Extract the (X, Y) coordinate from the center of the cell holding the provided text.  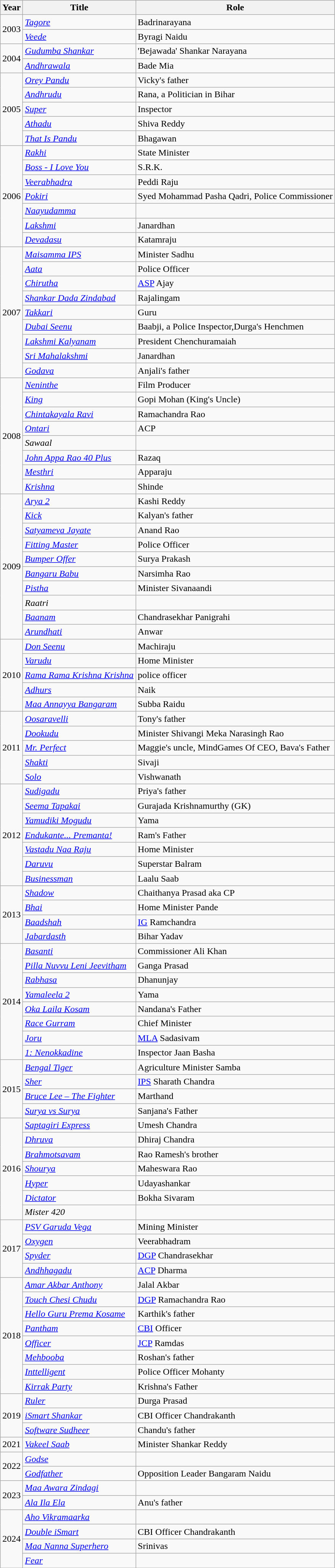
2014 (11, 1002)
Durga Prasad (235, 1401)
Jabardasth (79, 937)
Dhiraj Chandra (235, 1140)
King (79, 399)
Aata (79, 269)
Bruce Lee – The Fighter (79, 1096)
Dictator (79, 1198)
Peddi Raju (235, 182)
Veerabhadram (235, 1241)
Roshan's father (235, 1358)
Dubai Seenu (79, 327)
Chaithanya Prasad aka CP (235, 893)
Endukante... Premanta! (79, 835)
Maa Awara Zindagi (79, 1488)
Agriculture Minister Samba (235, 1067)
State Minister (235, 153)
2021 (11, 1444)
Bihar Yadav (235, 937)
Neninthe (79, 385)
Kirrak Party (79, 1386)
S.R.K. (235, 167)
Arundhati (79, 631)
Title (79, 8)
ACP (235, 429)
Lakshmi (79, 225)
Bade Mia (235, 66)
Minister Sadhu (235, 254)
Super (79, 109)
Vicky's father (235, 80)
Dhanunjay (235, 980)
Hyper (79, 1183)
Daruvu (79, 864)
Bumper Offer (79, 559)
Shadow (79, 893)
Mister 420 (79, 1212)
Ganga Prasad (235, 966)
Mehbooba (79, 1358)
Superstar Balram (235, 864)
Mesthri (79, 472)
Home Minister Pande (235, 908)
Byragi Naidu (235, 37)
Satyameva Jayate (79, 530)
ACP Dharma (235, 1270)
Razaq (235, 458)
Double iSmart (79, 1531)
MLA Sadasivam (235, 1038)
Touch Chesi Chudu (79, 1299)
Chintakayala Ravi (79, 414)
Athadu (79, 124)
Godava (79, 370)
iSmart Shankar (79, 1415)
Tagore (79, 22)
Udayashankar (235, 1183)
Yamudiki Mogudu (79, 820)
Ala Ila Ela (79, 1502)
Sivaji (235, 762)
Lakshmi Kalyanam (79, 341)
2022 (11, 1466)
Arya 2 (79, 501)
Umesh Chandra (235, 1125)
Maa Annayya Bangaram (79, 704)
Sri Mahalakshmi (79, 356)
Orey Pandu (79, 80)
Shakti (79, 762)
Chirutha (79, 283)
ASP Ajay (235, 283)
2011 (11, 748)
2003 (11, 29)
Baabji, a Police Inspector,Durga's Henchmen (235, 327)
Apparaju (235, 472)
Inspector Jaan Basha (235, 1052)
Syed Mohammad Pasha Qadri, Police Commissioner (235, 196)
Fear (79, 1560)
Tony's father (235, 719)
Veerabhadra (79, 182)
Rajalingam (235, 298)
Laalu Saab (235, 878)
Ontari (79, 429)
Srinivas (235, 1546)
Godfather (79, 1473)
Jalal Akbar (235, 1285)
Inttelligent (79, 1372)
'Bejawada' Shankar Narayana (235, 51)
2013 (11, 915)
Pilla Nuvvu Leni Jeevitham (79, 966)
Amar Akbar Anthony (79, 1285)
2012 (11, 835)
Sawaal (79, 443)
Anu's father (235, 1502)
Krishna (79, 487)
Minister Sivanaandi (235, 588)
Naik (235, 690)
Don Seenu (79, 646)
Pistha (79, 588)
Andhrudu (79, 95)
2015 (11, 1089)
Andhhagadu (79, 1270)
Naayudamma (79, 211)
Mining Minister (235, 1227)
Police Officer Mohanty (235, 1372)
Commissioner Ali Khan (235, 951)
Maisamma IPS (79, 254)
PSV Garuda Vega (79, 1227)
2010 (11, 675)
Narsimha Rao (235, 574)
Gurajada Krishnamurthy (GK) (235, 806)
Minister Shivangi Meka Narasingh Rao (235, 733)
Gopi Mohan (King's Uncle) (235, 399)
Brahmotsavam (79, 1154)
Oosaravelli (79, 719)
That Is Pandu (79, 138)
Opposition Leader Bangaram Naidu (235, 1473)
Pokiri (79, 196)
Basanti (79, 951)
Pantham (79, 1328)
2019 (11, 1415)
2023 (11, 1495)
Officer (79, 1343)
Ruler (79, 1401)
Anwar (235, 631)
Bokha Sivaram (235, 1198)
Anand Rao (235, 530)
Vastadu Naa Raju (79, 849)
JCP Ramdas (235, 1343)
President Chenchuramaiah (235, 341)
Saptagiri Express (79, 1125)
Rana, a Politician in Bihar (235, 95)
DGP Ramachandra Rao (235, 1299)
2016 (11, 1169)
1: Nenokkadine (79, 1052)
Vishwanath (235, 777)
Shiva Reddy (235, 124)
Chandrasekhar Panigrahi (235, 617)
Sher (79, 1081)
2018 (11, 1335)
Kick (79, 516)
2017 (11, 1248)
Sudigadu (79, 791)
Sanjana's Father (235, 1111)
2008 (11, 435)
police officer (235, 675)
Film Producer (235, 385)
Oxygen (79, 1241)
2007 (11, 313)
Chandu's father (235, 1430)
Hello Guru Prema Kosame (79, 1314)
IG Ramchandra (235, 922)
Adhurs (79, 690)
Marthand (235, 1096)
Nandana's Father (235, 1009)
Gudumba Shankar (79, 51)
Anjali's father (235, 370)
Rao Ramesh's brother (235, 1154)
Ramachandra Rao (235, 414)
DGP Chandrasekhar (235, 1256)
Ram's Father (235, 835)
Dookudu (79, 733)
Bangaru Babu (79, 574)
Baanam (79, 617)
Inspector (235, 109)
Baadshah (79, 922)
Priya's father (235, 791)
Badrinarayana (235, 22)
Vakeel Saab (79, 1444)
Krishna's Father (235, 1386)
Role (235, 8)
Surya Prakash (235, 559)
Kashi Reddy (235, 501)
Oka Laila Kosam (79, 1009)
Chief Minister (235, 1023)
Yamaleela 2 (79, 994)
Devadasu (79, 240)
Shinde (235, 487)
Mr. Perfect (79, 748)
Joru (79, 1038)
Spyder (79, 1256)
Maggie's uncle, MindGames Of CEO, Bava's Father (235, 748)
Shankar Dada Zindabad (79, 298)
Surya vs Surya (79, 1111)
Aho Vikramaarka (79, 1517)
Takkari (79, 312)
Fitting Master (79, 545)
Dhruva (79, 1140)
2005 (11, 109)
John Appa Rao 40 Plus (79, 458)
Raatri (79, 602)
Bhagawan (235, 138)
Boss - I Love You (79, 167)
Solo (79, 777)
2004 (11, 58)
Bhai (79, 908)
Bengal Tiger (79, 1067)
Year (11, 8)
2009 (11, 567)
2024 (11, 1539)
Subba Raidu (235, 704)
Maa Nanna Superhero (79, 1546)
Varudu (79, 661)
Karthik's father (235, 1314)
Software Sudheer (79, 1430)
Seema Tapakai (79, 806)
Maheswara Rao (235, 1169)
Race Gurram (79, 1023)
Businessman (79, 878)
Rama Rama Krishna Krishna (79, 675)
2006 (11, 196)
Rakhi (79, 153)
IPS Sharath Chandra (235, 1081)
Guru (235, 312)
Veede (79, 37)
Andhrawala (79, 66)
CBI Officer (235, 1328)
Godse (79, 1459)
Katamraju (235, 240)
Shourya (79, 1169)
Machiraju (235, 646)
Minister Shankar Reddy (235, 1444)
Rabhasa (79, 980)
Kalyan's father (235, 516)
